Search for the cell housing the specified text and yield its [X, Y] center coordinate. 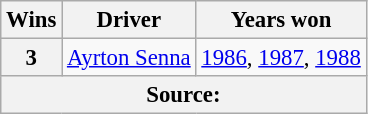
1986, 1987, 1988 [281, 58]
Ayrton Senna [129, 58]
3 [32, 58]
Wins [32, 20]
Driver [129, 20]
Years won [281, 20]
Source: [184, 95]
